Provide the [x, y] coordinate of the cell's center where the given text is located.  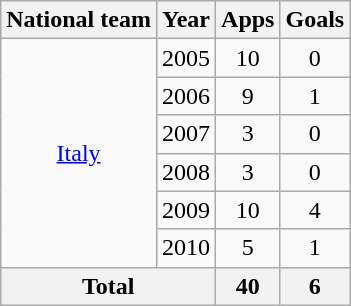
Italy [79, 153]
Total [108, 286]
4 [315, 210]
2005 [186, 58]
2007 [186, 134]
2010 [186, 248]
Goals [315, 20]
6 [315, 286]
5 [248, 248]
9 [248, 96]
Apps [248, 20]
40 [248, 286]
2006 [186, 96]
2008 [186, 172]
Year [186, 20]
2009 [186, 210]
National team [79, 20]
